Search for the cell housing the specified text and yield its (x, y) center coordinate. 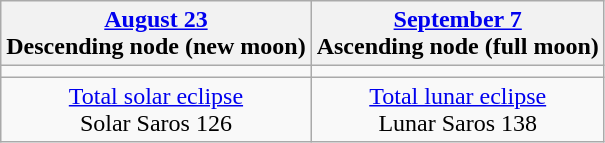
Total solar eclipseSolar Saros 126 (156, 110)
August 23Descending node (new moon) (156, 34)
September 7Ascending node (full moon) (458, 34)
Total lunar eclipseLunar Saros 138 (458, 110)
